Determine the [X, Y] coordinate at the center of the cell enclosing the given text.  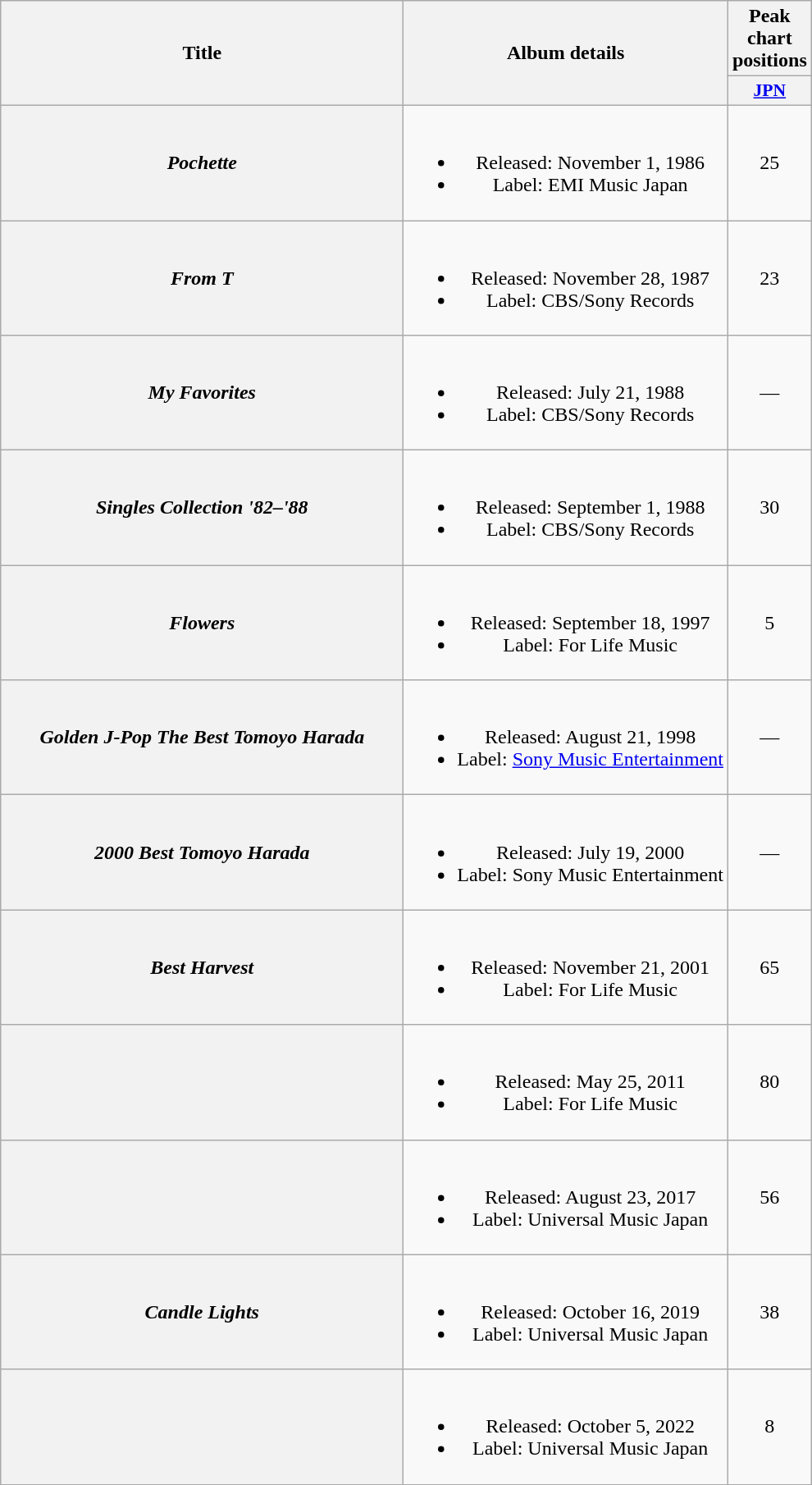
Singles Collection '82–'88 [202, 508]
30 [769, 508]
JPN [769, 91]
Peak chart positions [769, 39]
80 [769, 1082]
Released: July 19, 2000Label: Sony Music Entertainment [566, 852]
Album details [566, 53]
Released: October 16, 2019Label: Universal Music Japan [566, 1312]
Released: August 21, 1998Label: Sony Music Entertainment [566, 738]
Flowers [202, 623]
Pochette [202, 162]
My Favorites [202, 393]
23 [769, 277]
Best Harvest [202, 967]
Released: August 23, 2017Label: Universal Music Japan [566, 1197]
Released: September 1, 1988Label: CBS/Sony Records [566, 508]
Released: November 28, 1987Label: CBS/Sony Records [566, 277]
Candle Lights [202, 1312]
56 [769, 1197]
From T [202, 277]
Released: November 21, 2001Label: For Life Music [566, 967]
Released: September 18, 1997Label: For Life Music [566, 623]
Released: October 5, 2022Label: Universal Music Japan [566, 1427]
8 [769, 1427]
Released: November 1, 1986Label: EMI Music Japan [566, 162]
Golden J-Pop The Best Tomoyo Harada [202, 738]
Released: May 25, 2011Label: For Life Music [566, 1082]
2000 Best Tomoyo Harada [202, 852]
65 [769, 967]
Title [202, 53]
25 [769, 162]
Released: July 21, 1988Label: CBS/Sony Records [566, 393]
38 [769, 1312]
5 [769, 623]
